Determine the [x, y] coordinate at the center of the cell enclosing the given text.  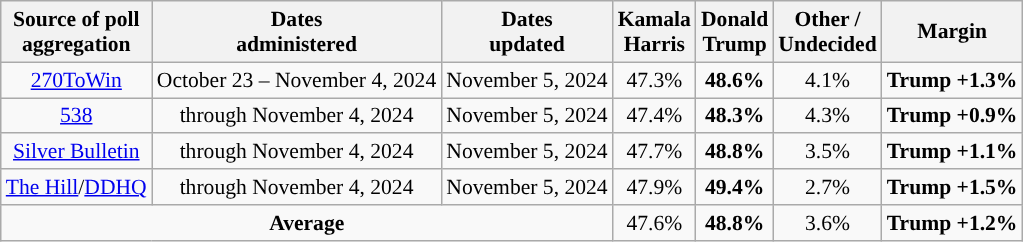
538 [76, 116]
47.7% [654, 152]
Margin [952, 32]
48.6% [734, 80]
4.3% [827, 116]
Trump +1.2% [952, 223]
Source of pollaggregation [76, 32]
3.5% [827, 152]
Trump +1.3% [952, 80]
270ToWin [76, 80]
47.6% [654, 223]
47.4% [654, 116]
DonaldTrump [734, 32]
4.1% [827, 80]
Average [307, 223]
Trump +1.1% [952, 152]
48.3% [734, 116]
October 23 – November 4, 2024 [297, 80]
49.4% [734, 187]
KamalaHarris [654, 32]
2.7% [827, 187]
The Hill/DDHQ [76, 187]
Trump +1.5% [952, 187]
47.9% [654, 187]
Datesupdated [526, 32]
Datesadministered [297, 32]
Silver Bulletin [76, 152]
Trump +0.9% [952, 116]
3.6% [827, 223]
47.3% [654, 80]
Other /Undecided [827, 32]
